Extract the (x, y) coordinate from the center of the cell holding the provided text.  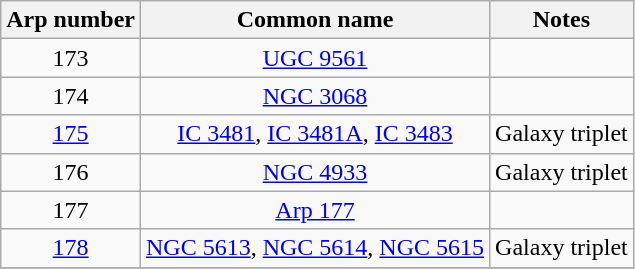
174 (71, 96)
Arp 177 (314, 210)
NGC 5613, NGC 5614, NGC 5615 (314, 248)
176 (71, 172)
UGC 9561 (314, 58)
Arp number (71, 20)
Common name (314, 20)
IC 3481, IC 3481A, IC 3483 (314, 134)
NGC 3068 (314, 96)
173 (71, 58)
NGC 4933 (314, 172)
178 (71, 248)
Notes (562, 20)
175 (71, 134)
177 (71, 210)
